For the text-containing cell, return its midpoint in [x, y] coordinate format. 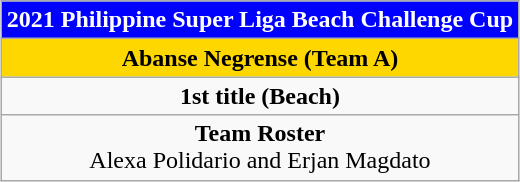
Team RosterAlexa Polidario and Erjan Magdato [260, 148]
2021 Philippine Super Liga Beach Challenge Cup [260, 20]
Abanse Negrense (Team A) [260, 58]
1st title (Beach) [260, 96]
